From the cell containing the given text, extract its center point as (x, y) coordinate. 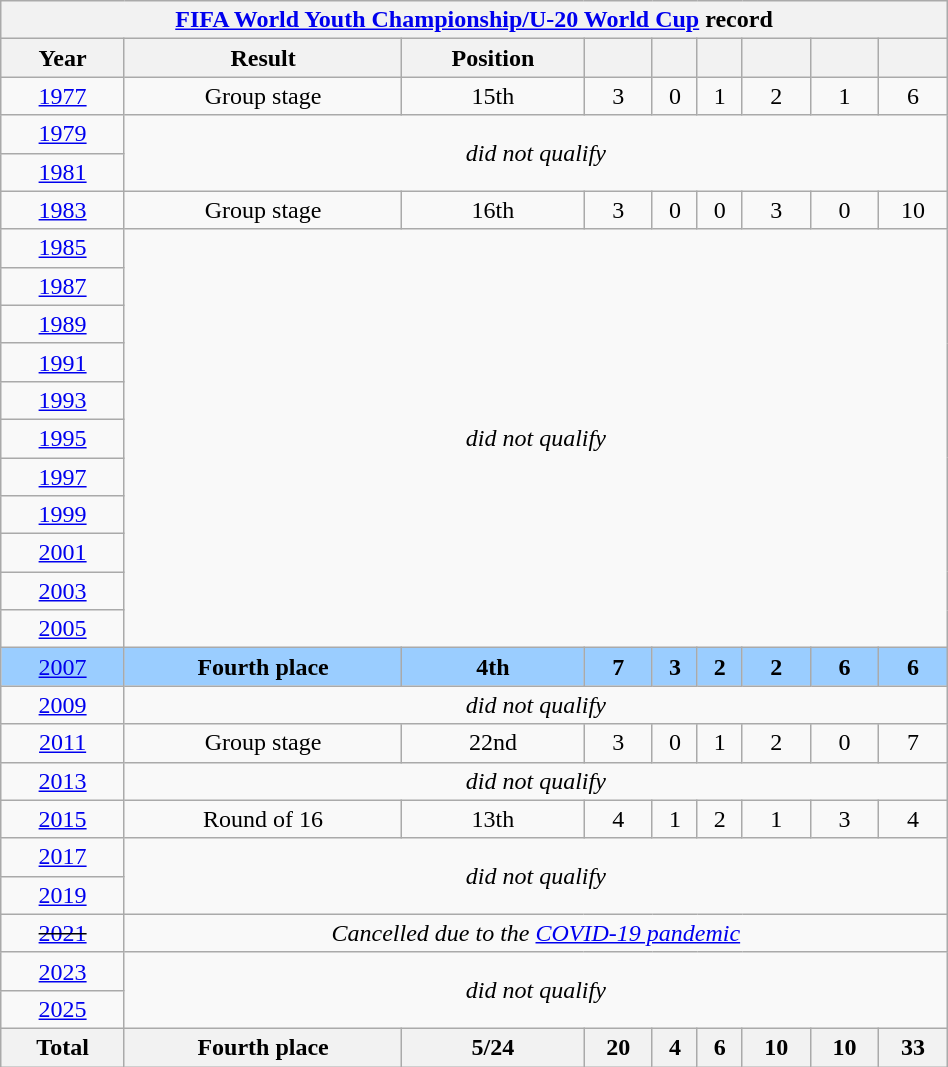
2021 (63, 933)
2023 (63, 971)
1997 (63, 477)
16th (494, 210)
5/24 (494, 1047)
4th (494, 667)
1995 (63, 438)
1991 (63, 362)
2025 (63, 1009)
Round of 16 (262, 819)
2009 (63, 705)
2017 (63, 857)
Cancelled due to the COVID-19 pandemic (536, 933)
2013 (63, 781)
33 (914, 1047)
1979 (63, 134)
2019 (63, 895)
Total (63, 1047)
2001 (63, 553)
1999 (63, 515)
15th (494, 96)
20 (618, 1047)
22nd (494, 743)
1987 (63, 286)
2003 (63, 591)
2005 (63, 629)
2011 (63, 743)
1977 (63, 96)
1983 (63, 210)
1989 (63, 324)
2007 (63, 667)
1993 (63, 400)
Position (494, 58)
Result (262, 58)
1985 (63, 248)
2015 (63, 819)
1981 (63, 172)
FIFA World Youth Championship/U-20 World Cup record (474, 20)
Year (63, 58)
13th (494, 819)
